Detect which cell encompasses the target text, then output its (X, Y) center coordinate. 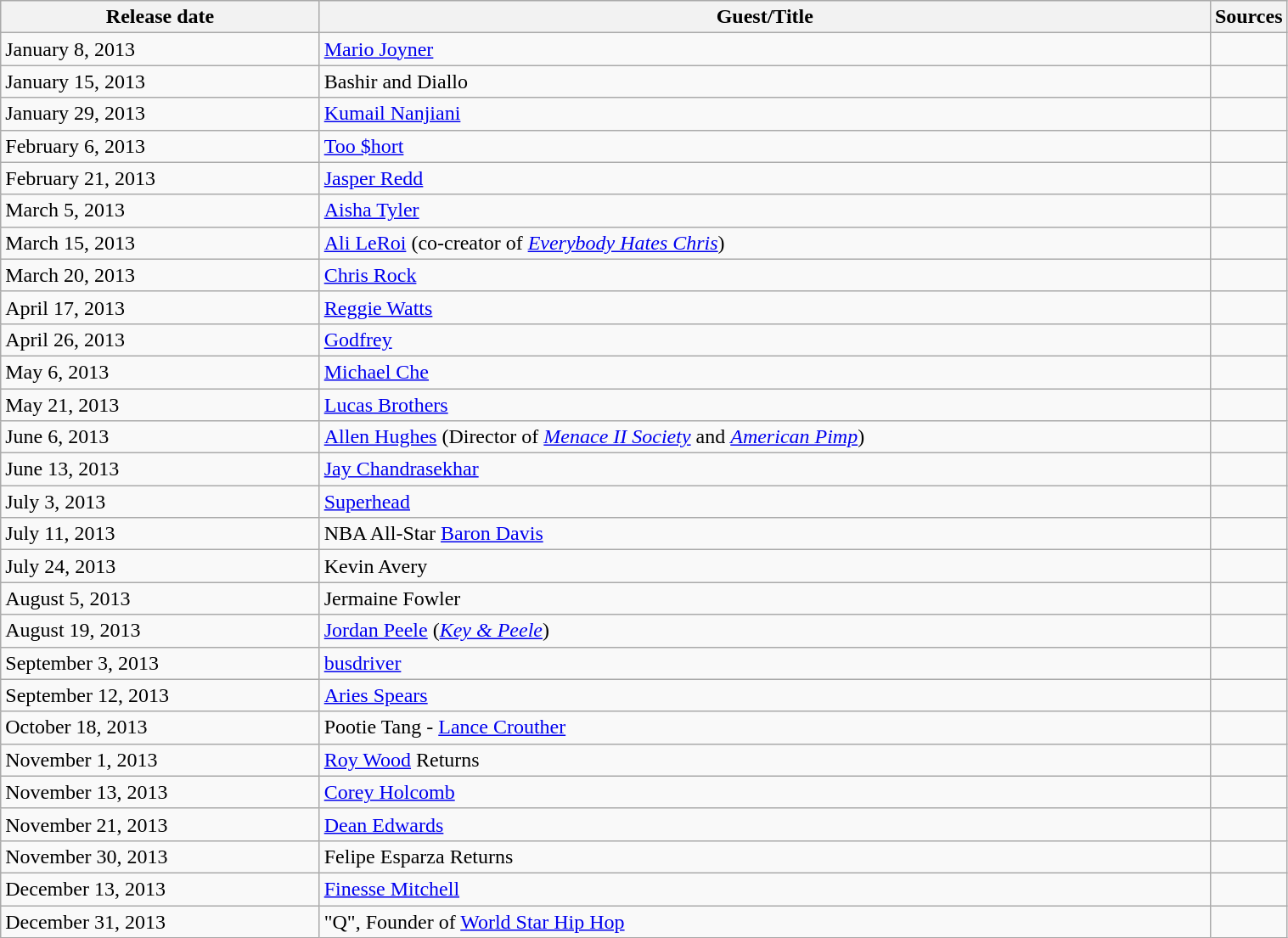
March 15, 2013 (160, 243)
Aisha Tyler (764, 211)
Kumail Nanjiani (764, 114)
Pootie Tang - Lance Crouther (764, 727)
November 1, 2013 (160, 760)
Reggie Watts (764, 307)
Mario Joyner (764, 49)
May 6, 2013 (160, 372)
Ali LeRoi (co-creator of Everybody Hates Chris) (764, 243)
Jermaine Fowler (764, 598)
Roy Wood Returns (764, 760)
NBA All-Star Baron Davis (764, 534)
March 5, 2013 (160, 211)
July 24, 2013 (160, 566)
August 5, 2013 (160, 598)
November 30, 2013 (160, 857)
July 11, 2013 (160, 534)
September 12, 2013 (160, 695)
Dean Edwards (764, 824)
Jordan Peele (Key & Peele) (764, 631)
October 18, 2013 (160, 727)
December 13, 2013 (160, 889)
Bashir and Diallo (764, 81)
June 13, 2013 (160, 469)
Release date (160, 17)
Jasper Redd (764, 178)
Godfrey (764, 340)
"Q", Founder of World Star Hip Hop (764, 921)
January 8, 2013 (160, 49)
August 19, 2013 (160, 631)
February 21, 2013 (160, 178)
June 6, 2013 (160, 437)
April 26, 2013 (160, 340)
November 21, 2013 (160, 824)
busdriver (764, 663)
Lucas Brothers (764, 405)
Sources (1248, 17)
Michael Che (764, 372)
May 21, 2013 (160, 405)
January 15, 2013 (160, 81)
February 6, 2013 (160, 146)
December 31, 2013 (160, 921)
Too $hort (764, 146)
September 3, 2013 (160, 663)
Allen Hughes (Director of Menace II Society and American Pimp) (764, 437)
Jay Chandrasekhar (764, 469)
Chris Rock (764, 275)
Superhead (764, 502)
July 3, 2013 (160, 502)
Kevin Avery (764, 566)
Corey Holcomb (764, 792)
March 20, 2013 (160, 275)
April 17, 2013 (160, 307)
Felipe Esparza Returns (764, 857)
Finesse Mitchell (764, 889)
Guest/Title (764, 17)
Aries Spears (764, 695)
November 13, 2013 (160, 792)
January 29, 2013 (160, 114)
